Scan for the cell matching the given text and deliver its (x, y) coordinate at center. 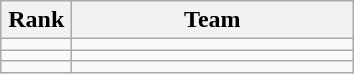
Team (212, 20)
Rank (36, 20)
